For the text-containing cell, return its midpoint in (X, Y) coordinate format. 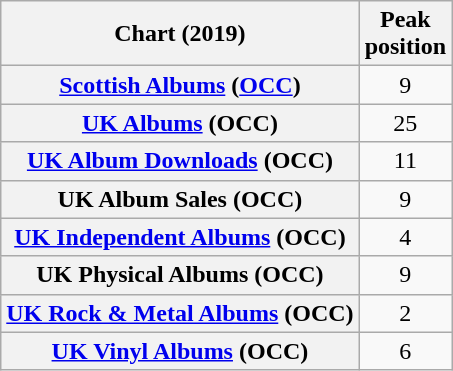
6 (405, 351)
UK Independent Albums (OCC) (180, 237)
Chart (2019) (180, 34)
11 (405, 161)
Peakposition (405, 34)
4 (405, 237)
25 (405, 123)
UK Vinyl Albums (OCC) (180, 351)
UK Album Sales (OCC) (180, 199)
UK Physical Albums (OCC) (180, 275)
2 (405, 313)
Scottish Albums (OCC) (180, 85)
UK Rock & Metal Albums (OCC) (180, 313)
UK Album Downloads (OCC) (180, 161)
UK Albums (OCC) (180, 123)
